Pinpoint the cell where the given text exists, returning its [x, y] midpoint coordinate. 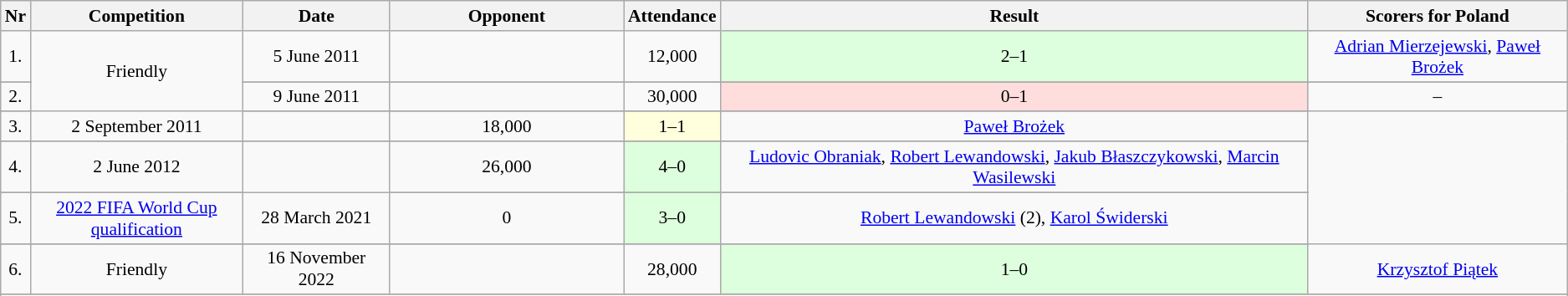
4. [15, 167]
18,000 [507, 127]
2. [15, 97]
30,000 [672, 97]
9 June 2011 [316, 97]
5 June 2011 [316, 57]
Nr [15, 16]
6. [15, 269]
0 [507, 217]
2 June 2012 [137, 167]
Opponent [507, 16]
2022 FIFA World Cup qualification [137, 217]
Result [1014, 16]
4–0 [672, 167]
28,000 [672, 269]
Krzysztof Piątek [1438, 269]
3–0 [672, 217]
28 March 2021 [316, 217]
0–1 [1014, 97]
Scorers for Poland [1438, 16]
1–0 [1014, 269]
Competition [137, 16]
Attendance [672, 16]
26,000 [507, 167]
Robert Lewandowski (2), Karol Świderski [1014, 217]
3. [15, 127]
1. [15, 57]
16 November 2022 [316, 269]
– [1438, 97]
Ludovic Obraniak, Robert Lewandowski, Jakub Błaszczykowski, Marcin Wasilewski [1014, 167]
Paweł Brożek [1014, 127]
Adrian Mierzejewski, Paweł Brożek [1438, 57]
2–1 [1014, 57]
1–1 [672, 127]
Date [316, 16]
5. [15, 217]
2 September 2011 [137, 127]
12,000 [672, 57]
